Search for the cell housing the specified text and yield its [x, y] center coordinate. 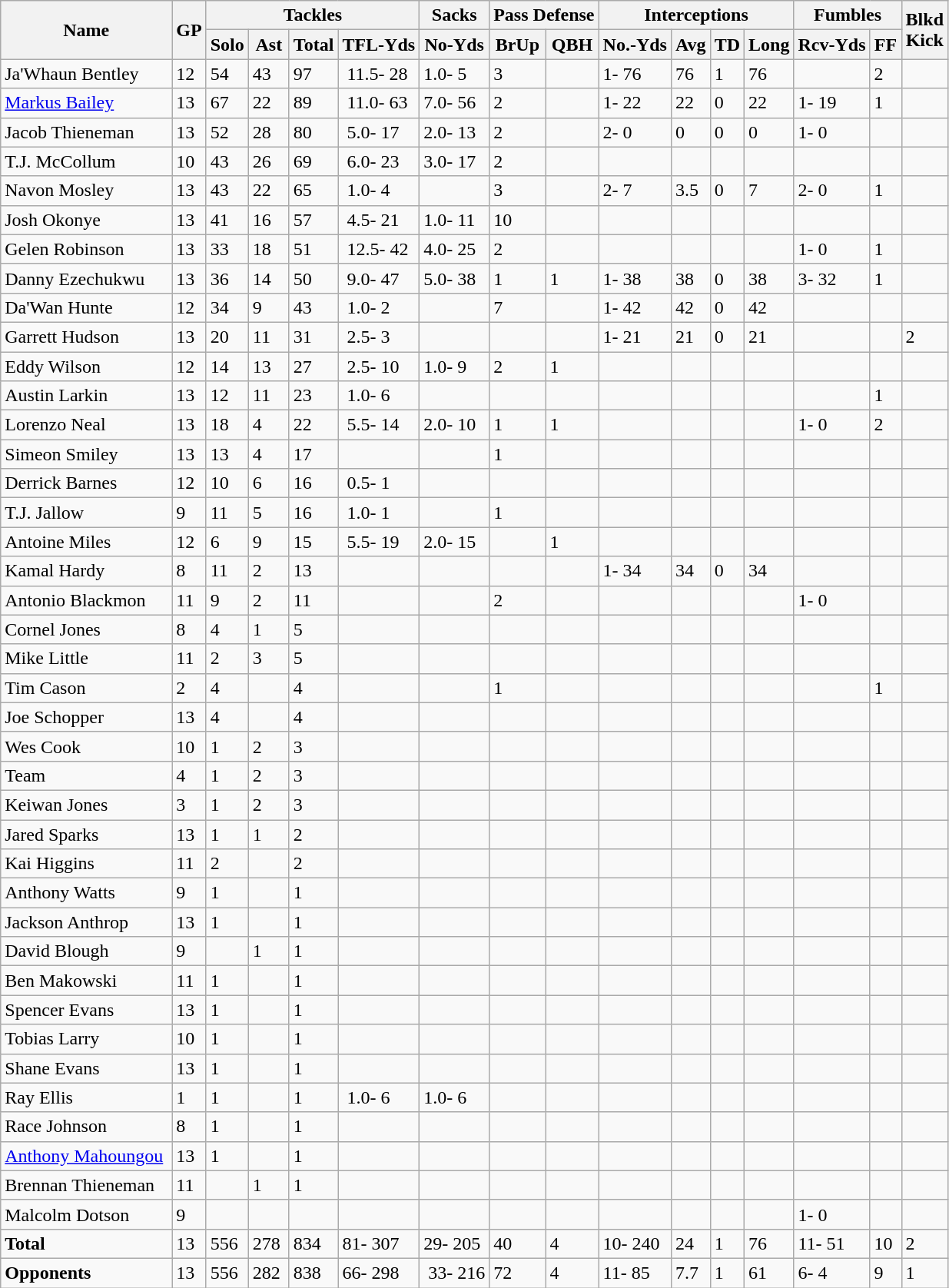
Race Johnson [86, 1127]
2.0- 13 [455, 132]
Gelen Robinson [86, 249]
838 [314, 1273]
1- 42 [635, 307]
0.5- 1 [379, 483]
1.0- 5 [455, 74]
10- 240 [635, 1243]
1.0- 4 [379, 191]
97 [314, 74]
BrUp [518, 45]
1.0- 2 [379, 307]
FF [885, 45]
Navon Mosley [86, 191]
GP [189, 30]
Simeon Smiley [86, 454]
Austin Larkin [86, 396]
Mike Little [86, 659]
11- 85 [635, 1273]
41 [227, 220]
1- 21 [635, 337]
23 [314, 396]
28 [269, 132]
Jared Sparks [86, 834]
TFL-Yds [379, 45]
5.0- 38 [455, 278]
1- 38 [635, 278]
Shane Evans [86, 1068]
17 [314, 454]
Name [86, 30]
Tackles [312, 15]
27 [314, 367]
Jacob Thieneman [86, 132]
4.5- 21 [379, 220]
BlkdKick [924, 30]
61 [769, 1273]
5.5- 19 [379, 542]
David Blough [86, 951]
1.0- 9 [455, 367]
Ja'Whaun Bentley [86, 74]
36 [227, 278]
1- 22 [635, 103]
Fumbles [848, 15]
T.J. Jallow [86, 513]
No.-Yds [635, 45]
1- 19 [831, 103]
Tim Cason [86, 688]
80 [314, 132]
7.0- 56 [455, 103]
26 [269, 161]
31 [314, 337]
50 [314, 278]
40 [518, 1243]
3.0- 17 [455, 161]
No-Yds [455, 45]
Ray Ellis [86, 1097]
T.J. McCollum [86, 161]
282 [269, 1273]
54 [227, 74]
6.0- 23 [379, 161]
11.5- 28 [379, 74]
Tobias Larry [86, 1039]
5.0- 17 [379, 132]
81- 307 [379, 1243]
65 [314, 191]
72 [518, 1273]
Ast [269, 45]
Spencer Evans [86, 1010]
9.0- 47 [379, 278]
33- 216 [455, 1273]
Kamal Hardy [86, 571]
2.5- 10 [379, 367]
834 [314, 1243]
Wes Cook [86, 746]
Anthony Mahoungou [86, 1156]
Avg [690, 45]
12.5- 42 [379, 249]
11- 51 [831, 1243]
QBH [572, 45]
Long [769, 45]
Interceptions [696, 15]
66- 298 [379, 1273]
TD [727, 45]
3- 32 [831, 278]
Josh Okonye [86, 220]
Derrick Barnes [86, 483]
Antoine Miles [86, 542]
Anthony Watts [86, 893]
1- 76 [635, 74]
15 [314, 542]
51 [314, 249]
2- 7 [635, 191]
Team [86, 775]
57 [314, 220]
6- 4 [831, 1273]
24 [690, 1243]
Garrett Hudson [86, 337]
69 [314, 161]
Malcolm Dotson [86, 1214]
5.5- 14 [379, 425]
1- 34 [635, 571]
11.0- 63 [379, 103]
Kai Higgins [86, 864]
Opponents [86, 1273]
29- 205 [455, 1243]
33 [227, 249]
Lorenzo Neal [86, 425]
67 [227, 103]
1.0- 1 [379, 513]
Da'Wan Hunte [86, 307]
Danny Ezechukwu [86, 278]
Joe Schopper [86, 717]
3.5 [690, 191]
Cornel Jones [86, 629]
Eddy Wilson [86, 367]
1.0- 11 [455, 220]
2.5- 3 [379, 337]
89 [314, 103]
Jackson Anthrop [86, 922]
4.0- 25 [455, 249]
Brennan Thieneman [86, 1185]
7.7 [690, 1273]
Sacks [455, 15]
Antonio Blackmon [86, 600]
Rcv-Yds [831, 45]
52 [227, 132]
Pass Defense [544, 15]
2.0- 10 [455, 425]
2.0- 15 [455, 542]
Keiwan Jones [86, 805]
Ben Makowski [86, 981]
20 [227, 337]
Solo [227, 45]
Markus Bailey [86, 103]
278 [269, 1243]
